Return [X, Y] of the center of cell containing provided text 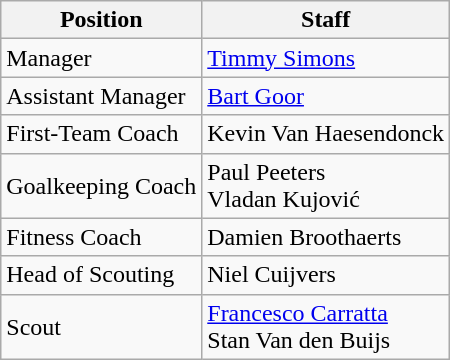
Bart Goor [326, 96]
Timmy Simons [326, 58]
First-Team Coach [102, 134]
Manager [102, 58]
Niel Cuijvers [326, 275]
Damien Broothaerts [326, 237]
Fitness Coach [102, 237]
Assistant Manager [102, 96]
Position [102, 20]
Kevin Van Haesendonck [326, 134]
Scout [102, 326]
Goalkeeping Coach [102, 186]
Francesco Carratta Stan Van den Buijs [326, 326]
Paul Peeters Vladan Kujović [326, 186]
Head of Scouting [102, 275]
Staff [326, 20]
